Identify which cell holds the provided text, then report its [X, Y] central coordinate. 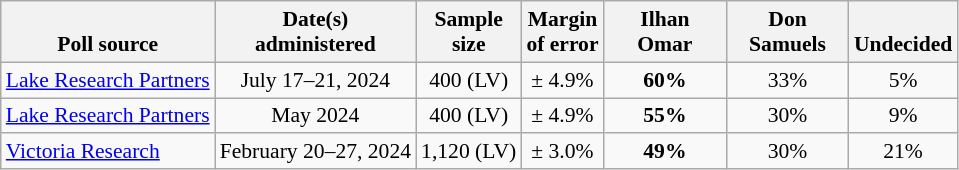
49% [666, 152]
21% [903, 152]
Date(s)administered [316, 32]
May 2024 [316, 116]
55% [666, 116]
February 20–27, 2024 [316, 152]
1,120 (LV) [468, 152]
Victoria Research [108, 152]
IlhanOmar [666, 32]
60% [666, 80]
± 3.0% [562, 152]
33% [788, 80]
Undecided [903, 32]
Marginof error [562, 32]
9% [903, 116]
Samplesize [468, 32]
July 17–21, 2024 [316, 80]
DonSamuels [788, 32]
5% [903, 80]
Poll source [108, 32]
